Detect which cell encompasses the target text, then output its [x, y] center coordinate. 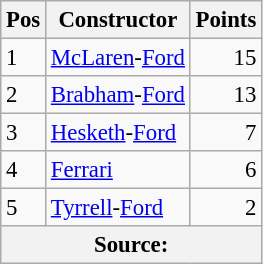
Source: [132, 245]
13 [226, 95]
Brabham-Ford [118, 95]
7 [226, 133]
4 [24, 170]
Pos [24, 20]
Points [226, 20]
Ferrari [118, 170]
Constructor [118, 20]
1 [24, 58]
3 [24, 133]
6 [226, 170]
McLaren-Ford [118, 58]
15 [226, 58]
5 [24, 208]
Hesketh-Ford [118, 133]
Tyrrell-Ford [118, 208]
